Provide the [X, Y] coordinate of the cell's center where the given text is located.  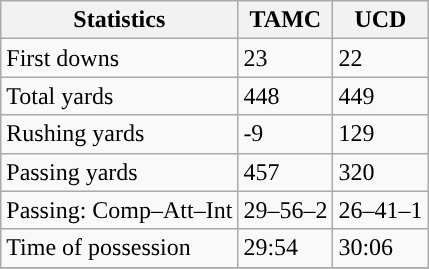
320 [380, 172]
30:06 [380, 248]
Rushing yards [120, 134]
-9 [286, 134]
UCD [380, 20]
First downs [120, 58]
Total yards [120, 96]
29:54 [286, 248]
457 [286, 172]
449 [380, 96]
Passing: Comp–Att–Int [120, 210]
Time of possession [120, 248]
TAMC [286, 20]
Passing yards [120, 172]
26–41–1 [380, 210]
Statistics [120, 20]
22 [380, 58]
129 [380, 134]
23 [286, 58]
29–56–2 [286, 210]
448 [286, 96]
